Find where the given text appears and provide that cell's center as (X, Y) coordinate. 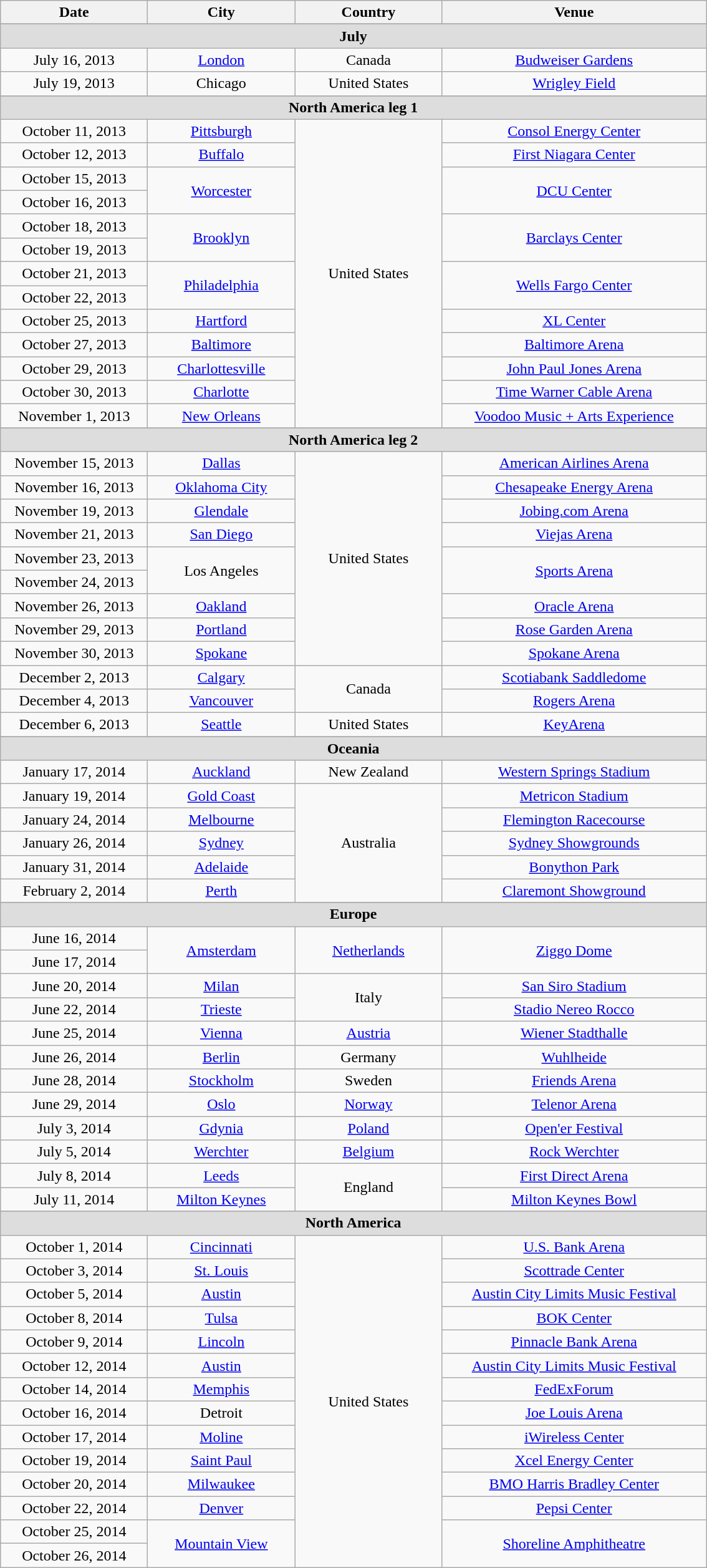
December 6, 2013 (74, 725)
Lincoln (221, 1342)
Norway (368, 1105)
FedExForum (574, 1389)
December 2, 2013 (74, 677)
Spokane (221, 653)
Leeds (221, 1176)
Oracle Arena (574, 606)
Milton Keynes (221, 1199)
Pittsburgh (221, 131)
October 25, 2014 (74, 1532)
October 27, 2013 (74, 345)
November 19, 2013 (74, 511)
Portland (221, 629)
BMO Harris Bradley Center (574, 1484)
Consol Energy Center (574, 131)
Calgary (221, 677)
October 3, 2014 (74, 1270)
Oslo (221, 1105)
Austria (368, 1033)
Shoreline Amphitheatre (574, 1544)
Detroit (221, 1413)
Adelaide (221, 867)
October 8, 2014 (74, 1318)
Germany (368, 1057)
October 15, 2013 (74, 178)
January 26, 2014 (74, 843)
October 21, 2013 (74, 273)
October 12, 2013 (74, 155)
Italy (368, 997)
July 11, 2014 (74, 1199)
February 2, 2014 (74, 891)
December 4, 2013 (74, 701)
June 29, 2014 (74, 1105)
San Diego (221, 535)
Poland (368, 1128)
October 30, 2013 (74, 392)
Date (74, 12)
October 17, 2014 (74, 1436)
New Orleans (221, 416)
June 22, 2014 (74, 1009)
November 29, 2013 (74, 629)
North America leg 1 (353, 107)
October 16, 2013 (74, 202)
Tulsa (221, 1318)
Milan (221, 985)
Baltimore Arena (574, 345)
January 31, 2014 (74, 867)
Friends Arena (574, 1081)
Worcester (221, 190)
Memphis (221, 1389)
June 25, 2014 (74, 1033)
Australia (368, 843)
City (221, 12)
England (368, 1188)
Pepsi Center (574, 1508)
November 23, 2013 (74, 558)
October 22, 2014 (74, 1508)
October 9, 2014 (74, 1342)
Chicago (221, 84)
Baltimore (221, 345)
June 26, 2014 (74, 1057)
St. Louis (221, 1270)
Jobing.com Arena (574, 511)
Stadio Nereo Rocco (574, 1009)
Cincinnati (221, 1247)
U.S. Bank Arena (574, 1247)
Mountain View (221, 1544)
New Zealand (368, 772)
Rock Werchter (574, 1152)
KeyArena (574, 725)
First Niagara Center (574, 155)
Joe Louis Arena (574, 1413)
Philadelphia (221, 285)
Flemington Racecourse (574, 820)
Berlin (221, 1057)
XL Center (574, 321)
Scottrade Center (574, 1270)
Western Springs Stadium (574, 772)
October 29, 2013 (74, 369)
Netherlands (368, 950)
London (221, 60)
Dallas (221, 463)
July 3, 2014 (74, 1128)
Auckland (221, 772)
Sydney (221, 843)
November 30, 2013 (74, 653)
October 5, 2014 (74, 1294)
Wuhlheide (574, 1057)
June 16, 2014 (74, 938)
Saint Paul (221, 1461)
October 12, 2014 (74, 1365)
Spokane Arena (574, 653)
July 8, 2014 (74, 1176)
Venue (574, 12)
Buffalo (221, 155)
iWireless Center (574, 1436)
July 16, 2013 (74, 60)
American Airlines Arena (574, 463)
John Paul Jones Arena (574, 369)
November 26, 2013 (74, 606)
October 20, 2014 (74, 1484)
San Siro Stadium (574, 985)
Rogers Arena (574, 701)
July 19, 2013 (74, 84)
November 15, 2013 (74, 463)
November 16, 2013 (74, 487)
Charlottesville (221, 369)
July 5, 2014 (74, 1152)
Sweden (368, 1081)
October 18, 2013 (74, 226)
Milwaukee (221, 1484)
October 19, 2014 (74, 1461)
Wells Fargo Center (574, 285)
Wiener Stadthalle (574, 1033)
October 11, 2013 (74, 131)
Trieste (221, 1009)
Budweiser Gardens (574, 60)
Scotiabank Saddledome (574, 677)
June 20, 2014 (74, 985)
November 1, 2013 (74, 416)
Vancouver (221, 701)
January 19, 2014 (74, 796)
Stockholm (221, 1081)
October 14, 2014 (74, 1389)
Belgium (368, 1152)
October 26, 2014 (74, 1556)
November 21, 2013 (74, 535)
Werchter (221, 1152)
Telenor Arena (574, 1105)
Sports Arena (574, 570)
Europe (353, 914)
October 1, 2014 (74, 1247)
North America leg 2 (353, 440)
Chesapeake Energy Arena (574, 487)
Oceania (353, 748)
Oakland (221, 606)
Milton Keynes Bowl (574, 1199)
October 22, 2013 (74, 298)
Rose Garden Arena (574, 629)
First Direct Arena (574, 1176)
July (353, 36)
Gdynia (221, 1128)
Denver (221, 1508)
June 28, 2014 (74, 1081)
Glendale (221, 511)
Xcel Energy Center (574, 1461)
Wrigley Field (574, 84)
October 25, 2013 (74, 321)
Barclays Center (574, 238)
Pinnacle Bank Arena (574, 1342)
Gold Coast (221, 796)
Charlotte (221, 392)
Brooklyn (221, 238)
Claremont Showground (574, 891)
DCU Center (574, 190)
Oklahoma City (221, 487)
Time Warner Cable Arena (574, 392)
Sydney Showgrounds (574, 843)
Amsterdam (221, 950)
January 24, 2014 (74, 820)
Bonython Park (574, 867)
October 16, 2014 (74, 1413)
Los Angeles (221, 570)
Metricon Stadium (574, 796)
October 19, 2013 (74, 249)
North America (353, 1223)
Voodoo Music + Arts Experience (574, 416)
Ziggo Dome (574, 950)
Country (368, 12)
Perth (221, 891)
Seattle (221, 725)
Melbourne (221, 820)
Vienna (221, 1033)
BOK Center (574, 1318)
November 24, 2013 (74, 582)
Viejas Arena (574, 535)
Open'er Festival (574, 1128)
January 17, 2014 (74, 772)
Hartford (221, 321)
Moline (221, 1436)
June 17, 2014 (74, 962)
